Capture the cell that displays the provided text and extract its [x, y] central coordinate. 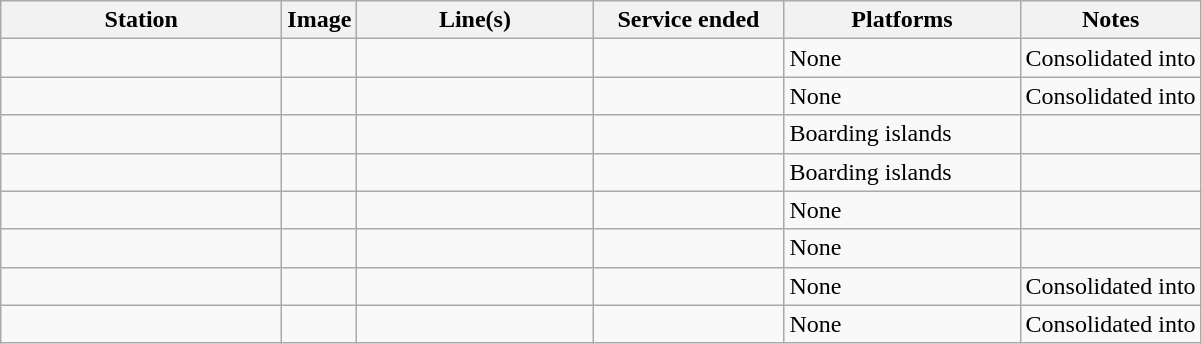
Line(s) [475, 20]
Notes [1110, 20]
Image [320, 20]
Platforms [902, 20]
Station [142, 20]
Service ended [688, 20]
